Search for the cell housing the specified text and yield its [X, Y] center coordinate. 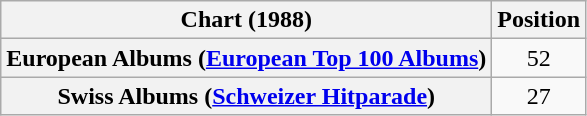
27 [539, 96]
Chart (1988) [246, 20]
Swiss Albums (Schweizer Hitparade) [246, 96]
European Albums (European Top 100 Albums) [246, 58]
Position [539, 20]
52 [539, 58]
